Detect which cell encompasses the target text, then output its [X, Y] center coordinate. 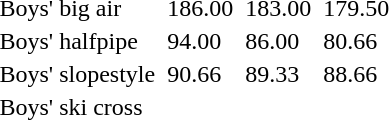
86.00 [278, 41]
94.00 [200, 41]
89.33 [278, 74]
90.66 [200, 74]
